Identify which cell holds the provided text, then report its (X, Y) central coordinate. 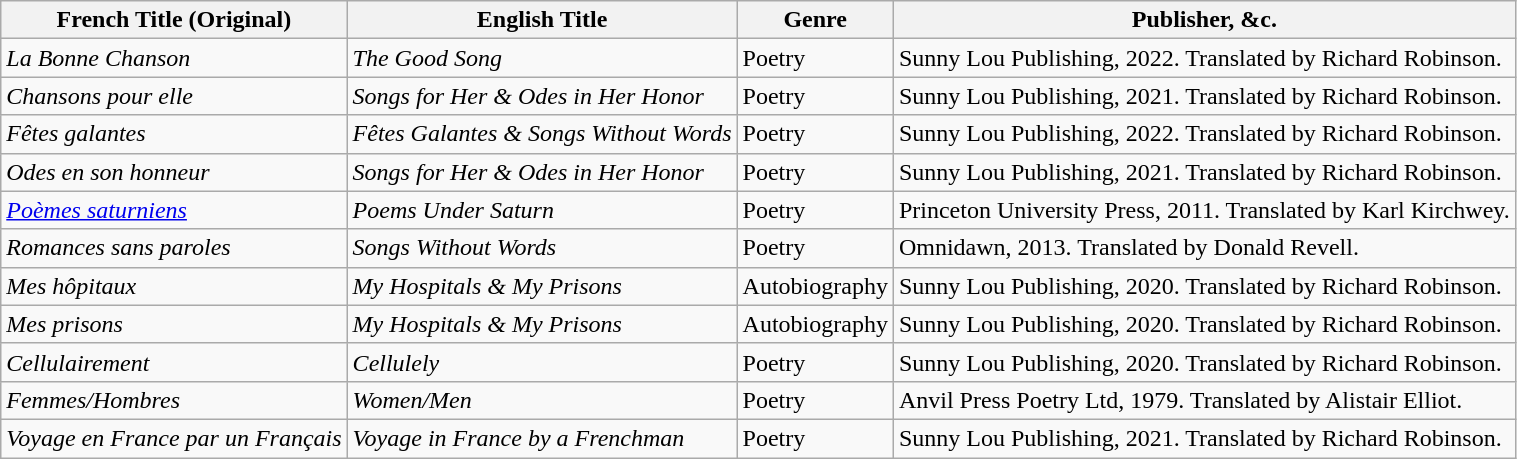
Fêtes galantes (174, 134)
Poèmes saturniens (174, 210)
Fêtes Galantes & Songs Without Words (542, 134)
Princeton University Press, 2011. Translated by Karl Kirchwey. (1204, 210)
La Bonne Chanson (174, 58)
Voyage in France by a Frenchman (542, 438)
Odes en son honneur (174, 172)
Mes prisons (174, 324)
Cellulairement (174, 362)
Romances sans paroles (174, 248)
Mes hôpitaux (174, 286)
French Title (Original) (174, 20)
Voyage en France par un Français (174, 438)
Publisher, &c. (1204, 20)
Cellulely (542, 362)
Omnidawn, 2013. Translated by Donald Revell. (1204, 248)
Songs Without Words (542, 248)
Women/Men (542, 400)
Poems Under Saturn (542, 210)
Genre (815, 20)
Femmes/Hombres (174, 400)
Anvil Press Poetry Ltd, 1979. Translated by Alistair Elliot. (1204, 400)
Chansons pour elle (174, 96)
The Good Song (542, 58)
English Title (542, 20)
